Return the [X, Y] coordinate for the center point of the cell that contains the specified text.  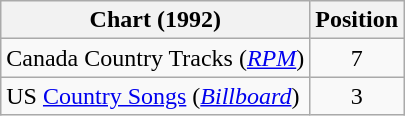
Chart (1992) [156, 20]
3 [357, 96]
7 [357, 58]
Canada Country Tracks (RPM) [156, 58]
US Country Songs (Billboard) [156, 96]
Position [357, 20]
